Return the (X, Y) coordinate for the center point of the cell that contains the specified text.  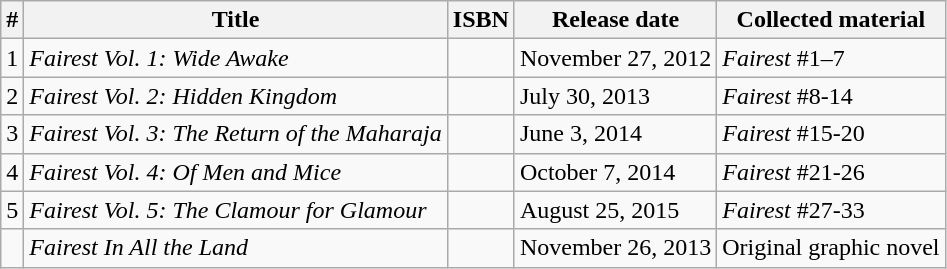
1 (12, 58)
Fairest Vol. 1: Wide Awake (236, 58)
August 25, 2015 (615, 210)
Fairest Vol. 4: Of Men and Mice (236, 172)
November 26, 2013 (615, 248)
3 (12, 134)
June 3, 2014 (615, 134)
2 (12, 96)
Fairest Vol. 3: The Return of the Maharaja (236, 134)
Fairest #21-26 (831, 172)
Collected material (831, 20)
Original graphic novel (831, 248)
# (12, 20)
October 7, 2014 (615, 172)
Fairest #8-14 (831, 96)
July 30, 2013 (615, 96)
Fairest In All the Land (236, 248)
Fairest Vol. 5: The Clamour for Glamour (236, 210)
Fairest Vol. 2: Hidden Kingdom (236, 96)
5 (12, 210)
ISBN (480, 20)
4 (12, 172)
Fairest #27-33 (831, 210)
Title (236, 20)
Fairest #15-20 (831, 134)
Release date (615, 20)
November 27, 2012 (615, 58)
Fairest #1–7 (831, 58)
